Return (x, y) of the center of cell containing provided text 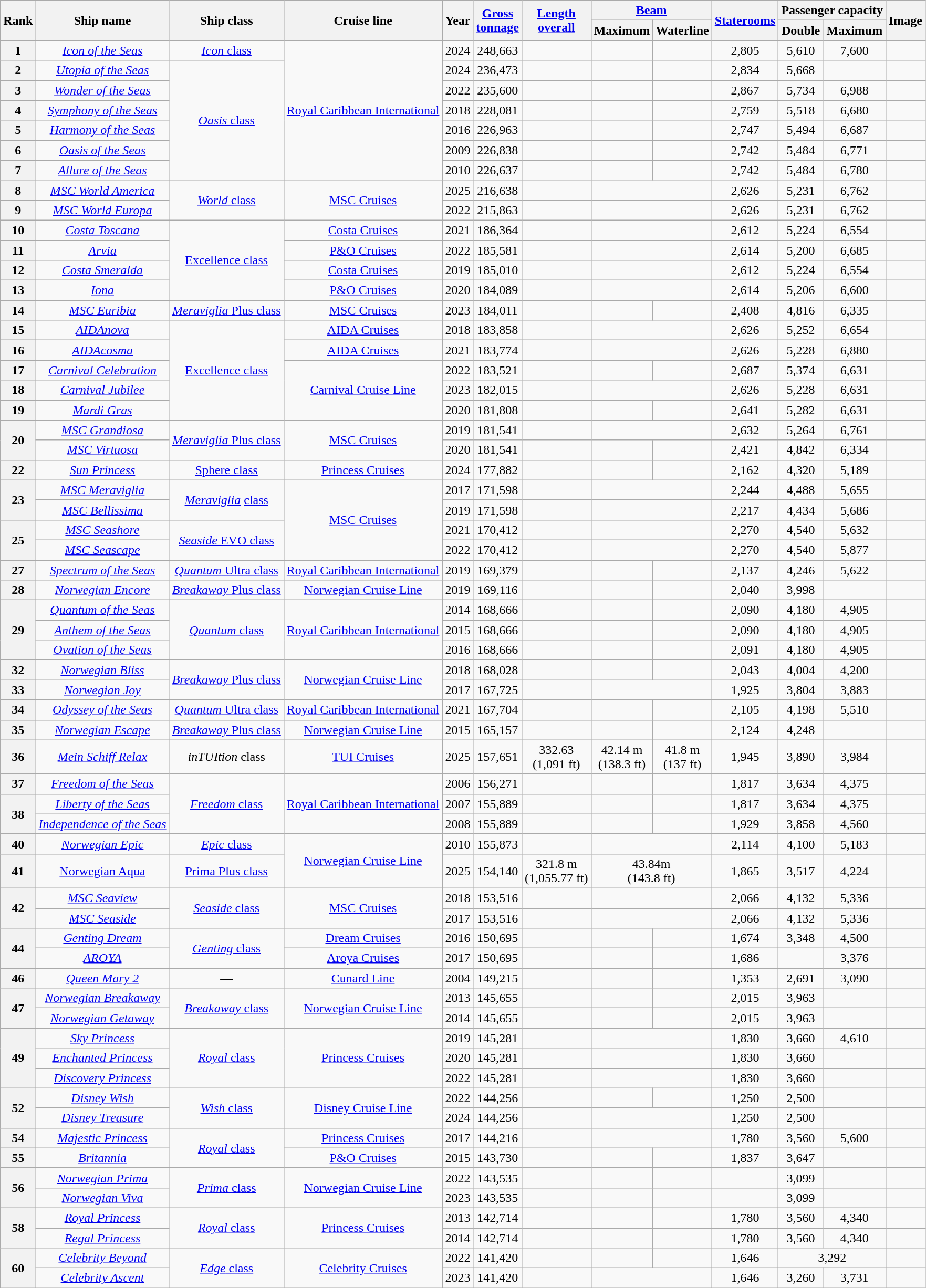
183,858 (497, 330)
Seaside EVO class (226, 540)
5,655 (854, 490)
MSC Euribia (102, 310)
60 (18, 1268)
182,015 (497, 390)
20 (18, 440)
5,183 (854, 844)
1,837 (745, 1158)
58 (18, 1228)
Wish class (226, 1108)
3,376 (854, 958)
228,081 (497, 110)
157,651 (497, 757)
Royal Princess (102, 1218)
Discovery Princess (102, 1078)
5,600 (854, 1138)
5,200 (800, 250)
Norwegian Aqua (102, 871)
5,877 (854, 550)
38 (18, 814)
34 (18, 710)
Arvia (102, 250)
4,224 (854, 871)
Norwegian Encore (102, 590)
6,780 (854, 170)
32 (18, 670)
143,730 (497, 1158)
Norwegian Escape (102, 730)
3,647 (800, 1158)
Cruise line (363, 20)
155,873 (497, 844)
2,747 (745, 130)
3,890 (800, 757)
3,090 (854, 978)
5,518 (800, 110)
MSC Grandiosa (102, 430)
Waterline (682, 30)
2,867 (745, 90)
Sphere class (226, 470)
41 (18, 871)
185,010 (497, 270)
23 (18, 500)
Celebrity Cruises (363, 1268)
12 (18, 270)
29 (18, 630)
Odyssey of the Seas (102, 710)
42.14 m(138.3 ft) (622, 757)
Passenger capacity (832, 11)
169,116 (497, 590)
4,488 (800, 490)
46 (18, 978)
2,759 (745, 110)
Norwegian Joy (102, 690)
Prima Plus class (226, 871)
9 (18, 210)
TUI Cruises (363, 757)
Symphony of the Seas (102, 110)
Edge class (226, 1268)
Breakaway class (226, 1008)
3,731 (854, 1278)
7 (18, 170)
Celebrity Beyond (102, 1258)
Mein Schiff Relax (102, 757)
3,804 (800, 690)
2,244 (745, 490)
5,189 (854, 470)
6,761 (854, 430)
2,805 (745, 50)
2,641 (745, 410)
2 (18, 70)
4 (18, 110)
Costa Smeralda (102, 270)
4,610 (854, 1038)
5,686 (854, 510)
MSC Bellissima (102, 510)
10 (18, 230)
183,521 (497, 370)
Quantum class (226, 630)
2,834 (745, 70)
Norwegian Viva (102, 1198)
27 (18, 570)
1,929 (745, 824)
MSC Virtuosa (102, 450)
MSC World Europa (102, 210)
33 (18, 690)
6,771 (854, 150)
6,880 (854, 350)
1,865 (745, 871)
6,680 (854, 110)
MSC Seascape (102, 550)
2009 (458, 150)
MSC Seaside (102, 918)
Ship name (102, 20)
248,663 (497, 50)
184,089 (497, 290)
Costa Toscana (102, 230)
2,040 (745, 590)
MSC Seashore (102, 530)
Icon class (226, 50)
— (226, 978)
19 (18, 410)
14 (18, 310)
2,691 (800, 978)
181,808 (497, 410)
4,200 (854, 670)
Year (458, 20)
2008 (458, 824)
Dream Cruises (363, 938)
Meraviglia class (226, 500)
5,206 (800, 290)
Disney Cruise Line (363, 1108)
Ship class (226, 20)
41.8 m(137 ft) (682, 757)
28 (18, 590)
Norwegian Breakaway (102, 998)
Carnival Jubilee (102, 390)
5,622 (854, 570)
Prima class (226, 1188)
167,725 (497, 690)
Genting class (226, 948)
5,374 (800, 370)
Independence of the Seas (102, 824)
Iona (102, 290)
3,858 (800, 824)
42 (18, 908)
4,816 (800, 310)
16 (18, 350)
Enchanted Princess (102, 1058)
5,282 (800, 410)
5 (18, 130)
Oasis class (226, 120)
2,421 (745, 450)
4,560 (854, 824)
35 (18, 730)
226,963 (497, 130)
43.84m(143.8 ft) (651, 871)
6,600 (854, 290)
Norwegian Bliss (102, 670)
4,198 (800, 710)
8 (18, 190)
2,114 (745, 844)
World class (226, 200)
Freedom class (226, 804)
Seaside class (226, 908)
156,271 (497, 784)
3 (18, 90)
5,610 (800, 50)
13 (18, 290)
Quantum of the Seas (102, 610)
236,473 (497, 70)
4,842 (800, 450)
Beam (651, 11)
165,157 (497, 730)
5,632 (854, 530)
55 (18, 1158)
MSC Meraviglia (102, 490)
36 (18, 757)
AIDAnova (102, 330)
4,004 (800, 670)
2,091 (745, 650)
Allure of the Seas (102, 170)
321.8 m(1,055.77 ft) (556, 871)
3,292 (832, 1258)
Sun Princess (102, 470)
22 (18, 470)
154,140 (497, 871)
40 (18, 844)
Carnival Cruise Line (363, 390)
17 (18, 370)
6,687 (854, 130)
6,334 (854, 450)
AROYA (102, 958)
4,248 (800, 730)
Grosstonnage (497, 20)
235,600 (497, 90)
Staterooms (745, 20)
168,028 (497, 670)
2,137 (745, 570)
Celebrity Ascent (102, 1278)
47 (18, 1008)
5,494 (800, 130)
5,734 (800, 90)
Majestic Princess (102, 1138)
7,600 (854, 50)
5,252 (800, 330)
3,883 (854, 690)
2,687 (745, 370)
Carnival Celebration (102, 370)
MSC Seaview (102, 898)
1 (18, 50)
15 (18, 330)
Disney Wish (102, 1098)
11 (18, 250)
Britannia (102, 1158)
5,264 (800, 430)
18 (18, 390)
Norwegian Prima (102, 1178)
2,043 (745, 670)
Icon of the Seas (102, 50)
Harmony of the Seas (102, 130)
54 (18, 1138)
332.63(1,091 ft) (556, 757)
216,638 (497, 190)
Epic class (226, 844)
4,320 (800, 470)
Anthem of the Seas (102, 630)
2007 (458, 804)
Oasis of the Seas (102, 150)
Genting Dream (102, 938)
inTUItion class (226, 757)
1,674 (745, 938)
Aroya Cruises (363, 958)
Spectrum of the Seas (102, 570)
167,704 (497, 710)
6,335 (854, 310)
Disney Treasure (102, 1118)
5,668 (800, 70)
Freedom of the Seas (102, 784)
AIDAcosma (102, 350)
1,925 (745, 690)
3,517 (800, 871)
52 (18, 1108)
6,988 (854, 90)
3,348 (800, 938)
3,260 (800, 1278)
MSC World America (102, 190)
215,863 (497, 210)
1,353 (745, 978)
37 (18, 784)
3,984 (854, 757)
144,216 (497, 1138)
49 (18, 1058)
185,581 (497, 250)
Regal Princess (102, 1238)
2,217 (745, 510)
184,011 (497, 310)
2,124 (745, 730)
6 (18, 150)
4,500 (854, 938)
Wonder of the Seas (102, 90)
2004 (458, 978)
2,105 (745, 710)
Sky Princess (102, 1038)
2,408 (745, 310)
2006 (458, 784)
1,945 (745, 757)
3,998 (800, 590)
Ovation of the Seas (102, 650)
56 (18, 1188)
149,215 (497, 978)
177,882 (497, 470)
186,364 (497, 230)
2,162 (745, 470)
Double (800, 30)
6,685 (854, 250)
25 (18, 540)
Queen Mary 2 (102, 978)
226,838 (497, 150)
2,632 (745, 430)
1,686 (745, 958)
183,774 (497, 350)
Lengthoverall (556, 20)
4,100 (800, 844)
4,246 (800, 570)
44 (18, 948)
5,510 (854, 710)
Liberty of the Seas (102, 804)
Utopia of the Seas (102, 70)
Rank (18, 20)
6,654 (854, 330)
226,637 (497, 170)
Norwegian Getaway (102, 1018)
Cunard Line (363, 978)
Mardi Gras (102, 410)
Norwegian Epic (102, 844)
Image (906, 20)
169,379 (497, 570)
4,434 (800, 510)
